Output the (X, Y) coordinate of the center of the cell containing the given text.  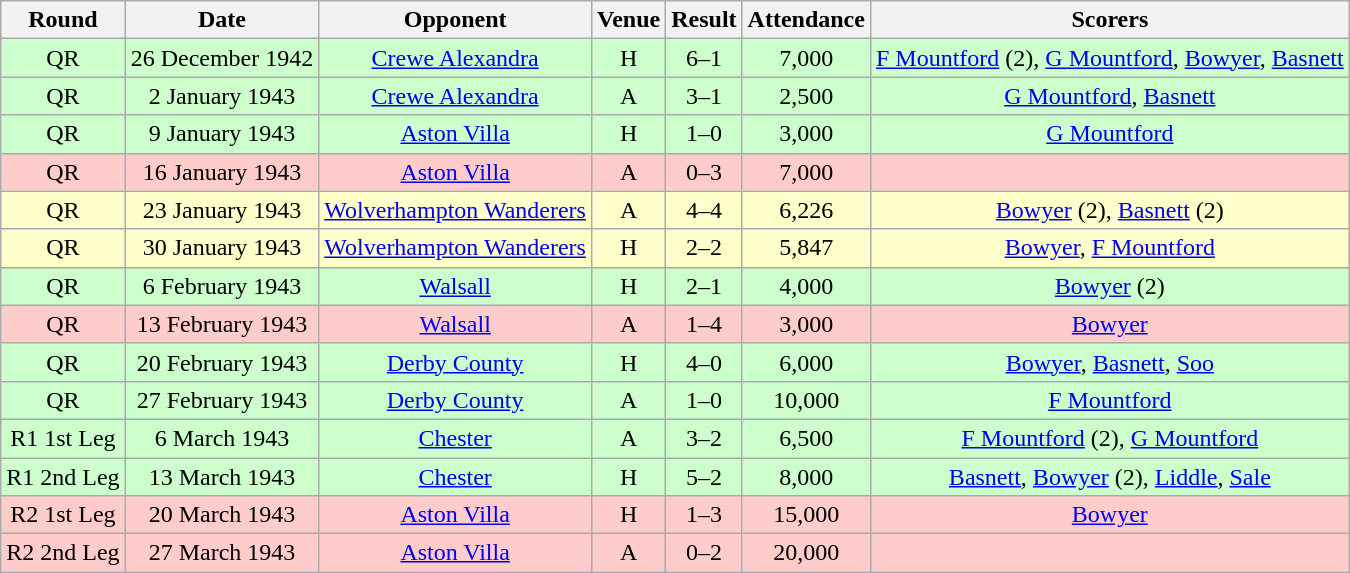
0–2 (704, 553)
5,847 (806, 248)
9 January 1943 (222, 134)
8,000 (806, 477)
20 March 1943 (222, 515)
0–3 (704, 172)
2–1 (704, 286)
6,500 (806, 438)
F Mountford (1110, 400)
1–4 (704, 324)
R2 2nd Leg (63, 553)
27 February 1943 (222, 400)
30 January 1943 (222, 248)
G Mountford, Basnett (1110, 96)
27 March 1943 (222, 553)
Round (63, 20)
6 February 1943 (222, 286)
R1 2nd Leg (63, 477)
13 February 1943 (222, 324)
26 December 1942 (222, 58)
4–4 (704, 210)
Bowyer, Basnett, Soo (1110, 362)
20 February 1943 (222, 362)
Basnett, Bowyer (2), Liddle, Sale (1110, 477)
3–1 (704, 96)
15,000 (806, 515)
2,500 (806, 96)
6 March 1943 (222, 438)
4–0 (704, 362)
Bowyer, F Mountford (1110, 248)
4,000 (806, 286)
R1 1st Leg (63, 438)
2–2 (704, 248)
Venue (628, 20)
20,000 (806, 553)
F Mountford (2), G Mountford (1110, 438)
1–3 (704, 515)
Bowyer (2) (1110, 286)
Date (222, 20)
23 January 1943 (222, 210)
Bowyer (2), Basnett (2) (1110, 210)
G Mountford (1110, 134)
6,226 (806, 210)
F Mountford (2), G Mountford, Bowyer, Basnett (1110, 58)
Attendance (806, 20)
13 March 1943 (222, 477)
6,000 (806, 362)
5–2 (704, 477)
Result (704, 20)
Scorers (1110, 20)
16 January 1943 (222, 172)
6–1 (704, 58)
R2 1st Leg (63, 515)
10,000 (806, 400)
3–2 (704, 438)
Opponent (456, 20)
2 January 1943 (222, 96)
